Scan for the cell matching the given text and deliver its (X, Y) coordinate at center. 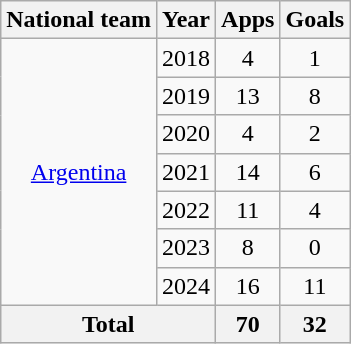
70 (248, 324)
2024 (186, 286)
2021 (186, 172)
0 (315, 248)
National team (79, 20)
6 (315, 172)
Argentina (79, 172)
Apps (248, 20)
2 (315, 134)
2018 (186, 58)
16 (248, 286)
14 (248, 172)
2023 (186, 248)
32 (315, 324)
Goals (315, 20)
2020 (186, 134)
13 (248, 96)
2022 (186, 210)
Total (108, 324)
Year (186, 20)
1 (315, 58)
2019 (186, 96)
